Detect which cell encompasses the target text, then output its (X, Y) center coordinate. 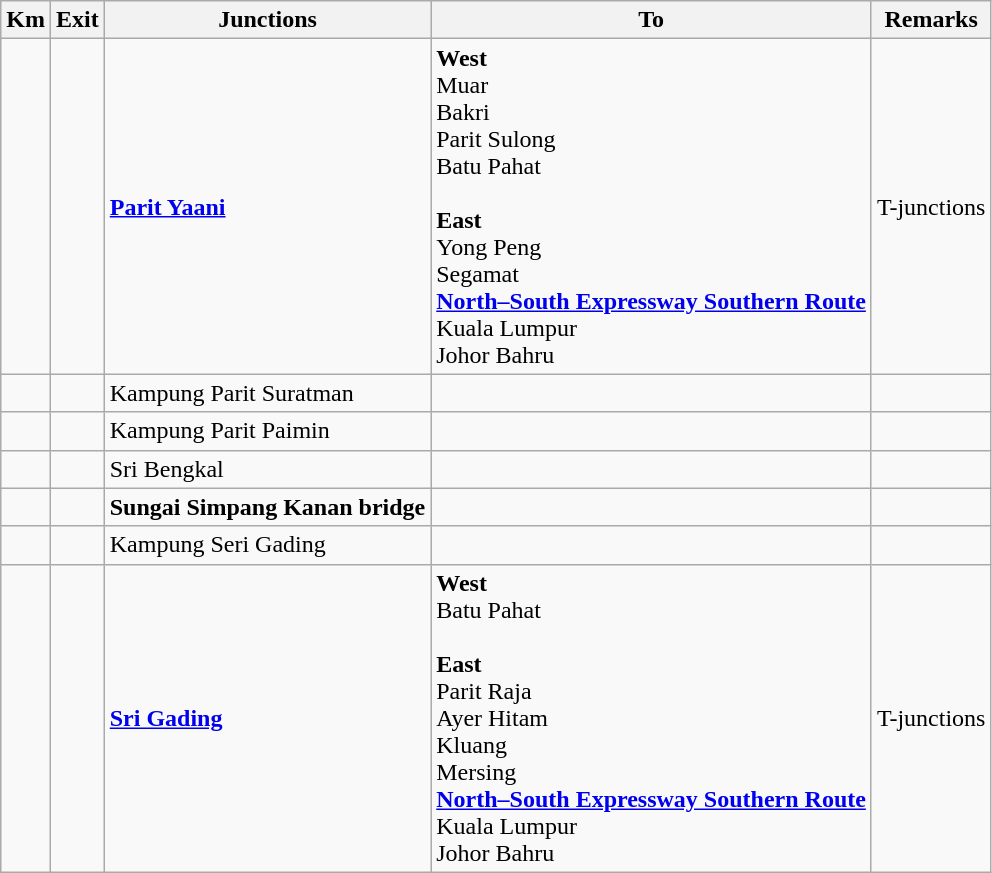
West Batu PahatEast Parit Raja Ayer Hitam Kluang Mersing North–South Expressway Southern RouteKuala LumpurJohor Bahru (652, 718)
Kampung Parit Paimin (268, 431)
Parit Yaani (268, 206)
To (652, 20)
Sungai Simpang Kanan bridge (268, 507)
Kampung Seri Gading (268, 545)
Sri Bengkal (268, 469)
Km (26, 20)
Sri Gading (268, 718)
Junctions (268, 20)
Remarks (931, 20)
Kampung Parit Suratman (268, 393)
Exit (77, 20)
West Muar Bakri Parit Sulong Batu PahatEast Yong Peng Segamat North–South Expressway Southern RouteKuala LumpurJohor Bahru (652, 206)
